Search for the cell housing the specified text and yield its (X, Y) center coordinate. 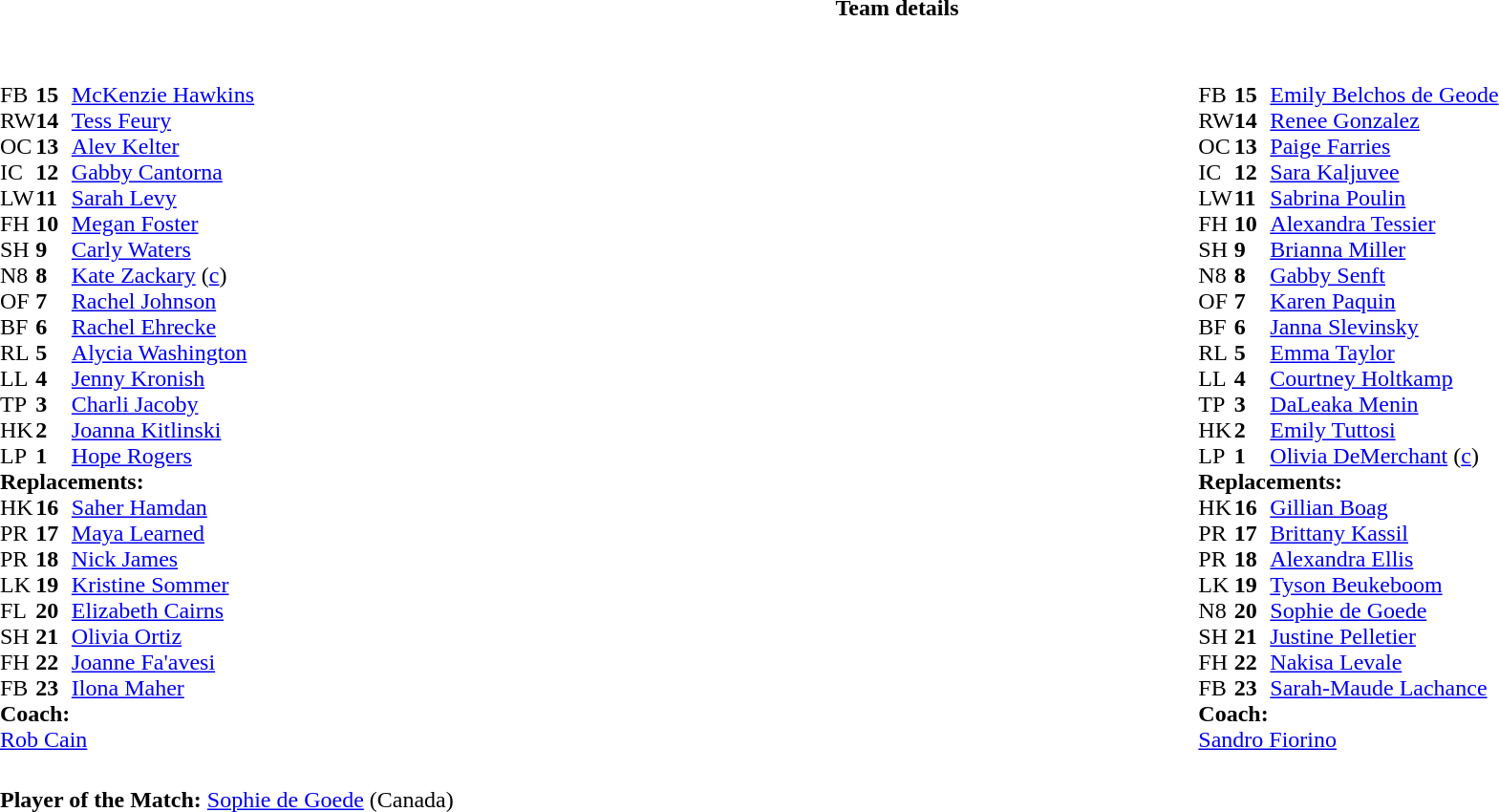
Alycia Washington (162, 353)
Nick James (162, 560)
Sabrina Poulin (1383, 199)
Sophie de Goede (1383, 611)
Olivia DeMerchant (c) (1383, 457)
DaLeaka Menin (1383, 405)
McKenzie Hawkins (162, 96)
Nakisa Levale (1383, 663)
Ilona Maher (162, 688)
Emily Tuttosi (1383, 430)
Kate Zackary (c) (162, 275)
Sandro Fiorino (1348, 739)
Alev Kelter (162, 147)
Sara Kaljuvee (1383, 172)
Justine Pelletier (1383, 636)
Joanne Fa'avesi (162, 663)
Charli Jacoby (162, 405)
Emma Taylor (1383, 353)
Rob Cain (127, 739)
Kristine Sommer (162, 585)
Joanna Kitlinski (162, 430)
Paige Farries (1383, 147)
Olivia Ortiz (162, 636)
Brianna Miller (1383, 250)
Alexandra Ellis (1383, 560)
FL (17, 611)
Brittany Kassil (1383, 533)
Gillian Boag (1383, 508)
Janna Slevinsky (1383, 327)
Renee Gonzalez (1383, 120)
Gabby Senft (1383, 275)
Maya Learned (162, 533)
Megan Foster (162, 224)
Tess Feury (162, 120)
Sarah Levy (162, 199)
Sarah-Maude Lachance (1383, 688)
Alexandra Tessier (1383, 224)
Gabby Cantorna (162, 172)
Jenny Kronish (162, 378)
Saher Hamdan (162, 508)
Rachel Johnson (162, 302)
Hope Rogers (162, 457)
Elizabeth Cairns (162, 611)
Emily Belchos de Geode (1383, 96)
Courtney Holtkamp (1383, 378)
Rachel Ehrecke (162, 327)
Carly Waters (162, 250)
Tyson Beukeboom (1383, 585)
Karen Paquin (1383, 302)
